Detect which cell encompasses the target text, then output its (x, y) center coordinate. 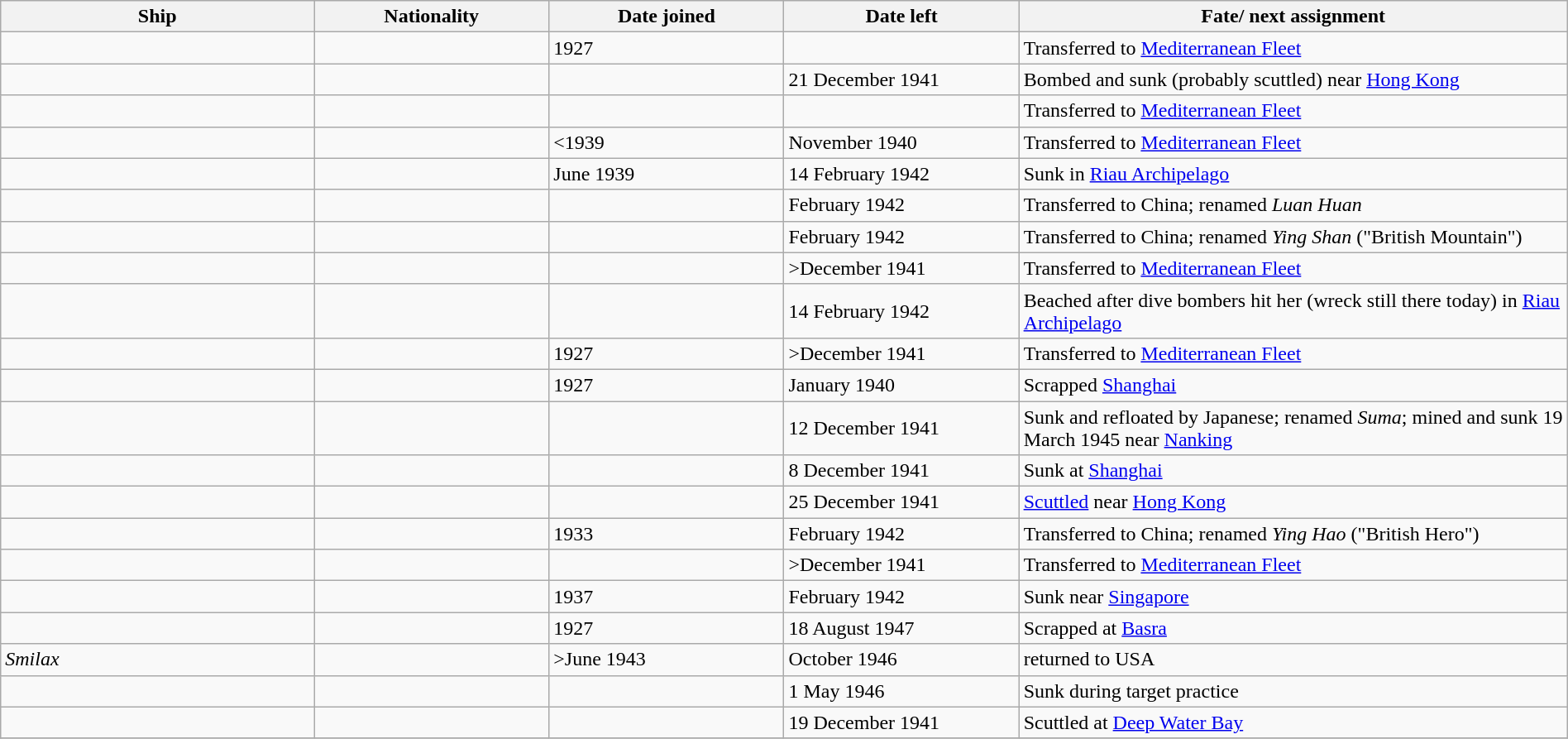
Smilax (157, 660)
Transferred to China; renamed Ying Shan ("British Mountain") (1293, 237)
Transferred to China; renamed Ying Hao ("British Hero") (1293, 534)
Scuttled at Deep Water Bay (1293, 722)
Fate/ next assignment (1293, 17)
Date joined (667, 17)
Nationality (432, 17)
Sunk at Shanghai (1293, 471)
21 December 1941 (901, 79)
1937 (667, 597)
returned to USA (1293, 660)
Sunk during target practice (1293, 691)
<1939 (667, 142)
Bombed and sunk (probably scuttled) near Hong Kong (1293, 79)
Transferred to China; renamed Luan Huan (1293, 205)
Sunk near Singapore (1293, 597)
October 1946 (901, 660)
1933 (667, 534)
8 December 1941 (901, 471)
18 August 1947 (901, 628)
25 December 1941 (901, 502)
1 May 1946 (901, 691)
Beached after dive bombers hit her (wreck still there today) in Riau Archipelago (1293, 311)
January 1940 (901, 385)
19 December 1941 (901, 722)
Date left (901, 17)
Sunk in Riau Archipelago (1293, 174)
November 1940 (901, 142)
12 December 1941 (901, 427)
June 1939 (667, 174)
Sunk and refloated by Japanese; renamed Suma; mined and sunk 19 March 1945 near Nanking (1293, 427)
Ship (157, 17)
Scuttled near Hong Kong (1293, 502)
>June 1943 (667, 660)
Scrapped Shanghai (1293, 385)
Scrapped at Basra (1293, 628)
